Find where the given text appears and provide that cell's center as [x, y] coordinate. 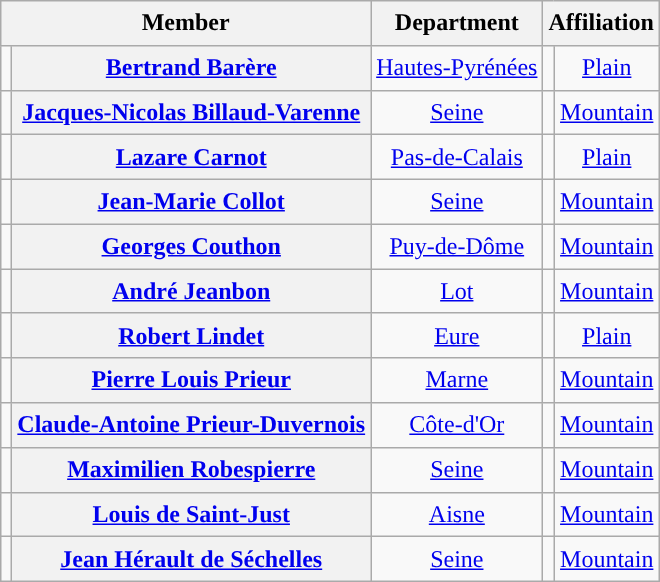
Jacques-Nicolas Billaud-Varenne [192, 112]
André Jeanbon [192, 292]
Côte-d'Or [457, 426]
Pierre Louis Prieur [192, 380]
Louis de Saint-Just [192, 514]
Pas-de-Calais [457, 158]
Marne [457, 380]
Puy-de-Dôme [457, 246]
Lot [457, 292]
Jean-Marie Collot [192, 202]
Jean Hérault de Séchelles [192, 560]
Georges Couthon [192, 246]
Hautes-Pyrénées [457, 68]
Member [186, 24]
Robert Lindet [192, 336]
Affiliation [601, 24]
Eure [457, 336]
Claude-Antoine Prieur-Duvernois [192, 426]
Aisne [457, 514]
Department [457, 24]
Bertrand Barère [192, 68]
Maximilien Robespierre [192, 470]
Lazare Carnot [192, 158]
